Locate the cell with the specified text and output its (X, Y) center coordinate. 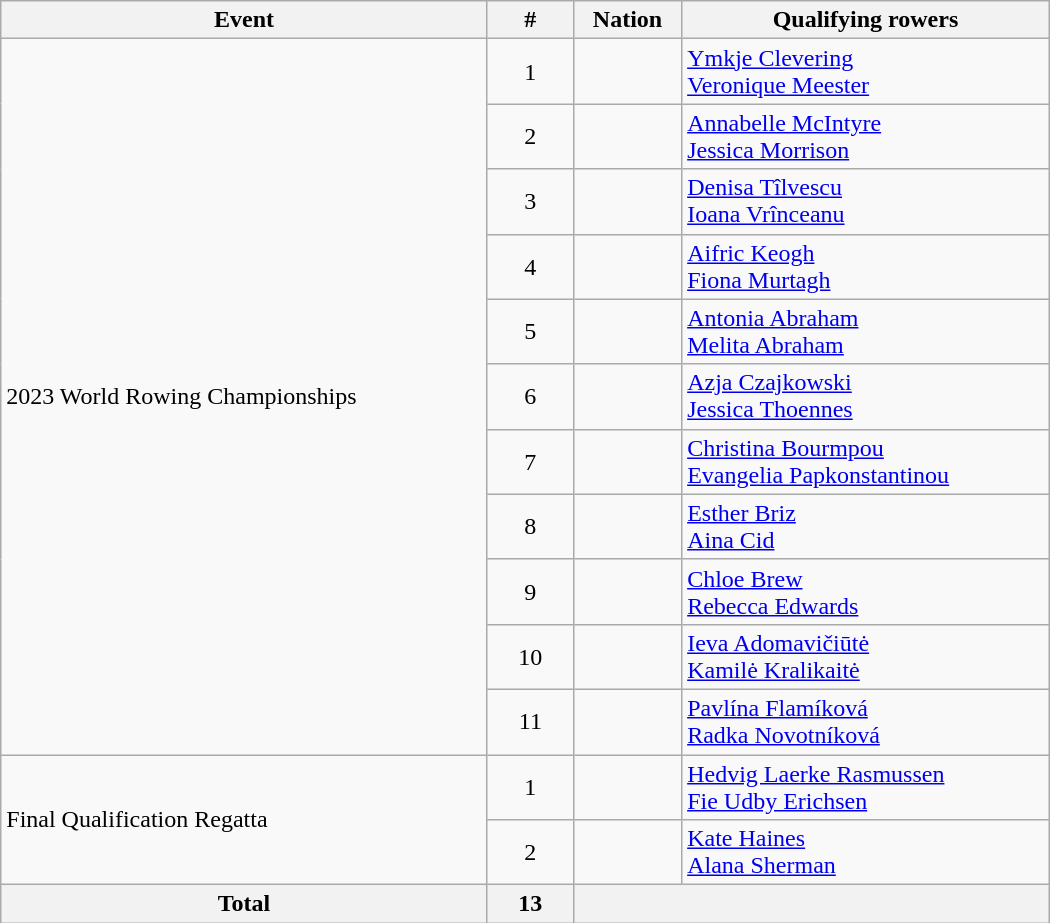
11 (530, 722)
# (530, 20)
2023 World Rowing Championships (244, 397)
Denisa TîlvescuIoana Vrînceanu (866, 202)
Chloe BrewRebecca Edwards (866, 592)
Nation (627, 20)
13 (530, 904)
Pavlína FlamíkováRadka Novotníková (866, 722)
Antonia AbrahamMelita Abraham (866, 332)
Event (244, 20)
Ieva AdomavičiūtėKamilė Kralikaitė (866, 656)
6 (530, 396)
7 (530, 462)
Ymkje CleveringVeronique Meester (866, 72)
Hedvig Laerke RasmussenFie Udby Erichsen (866, 786)
Qualifying rowers (866, 20)
Christina BourmpouEvangelia Papkonstantinou (866, 462)
9 (530, 592)
Final Qualification Regatta (244, 819)
Total (244, 904)
Azja CzajkowskiJessica Thoennes (866, 396)
3 (530, 202)
Annabelle McIntyreJessica Morrison (866, 136)
10 (530, 656)
8 (530, 526)
Kate HainesAlana Sherman (866, 852)
Aifric KeoghFiona Murtagh (866, 266)
5 (530, 332)
4 (530, 266)
Esther BrizAina Cid (866, 526)
